From the cell containing the given text, extract its center point as [X, Y] coordinate. 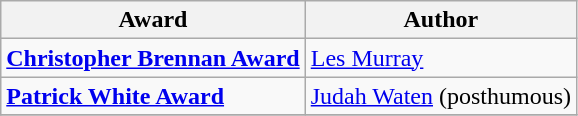
Author [440, 20]
Les Murray [440, 58]
Judah Waten (posthumous) [440, 96]
Patrick White Award [153, 96]
Christopher Brennan Award [153, 58]
Award [153, 20]
